Capture the cell that displays the provided text and extract its (x, y) central coordinate. 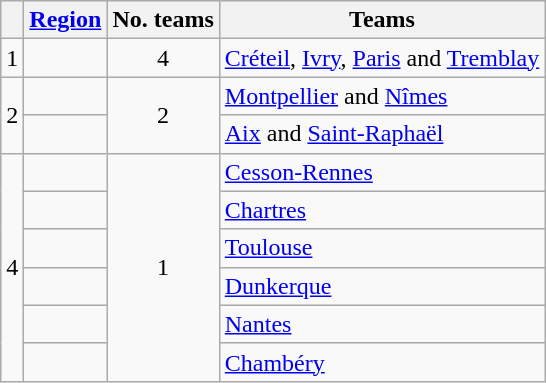
Chambéry (382, 362)
Créteil, Ivry, Paris and Tremblay (382, 58)
Region (66, 20)
Chartres (382, 210)
Aix and Saint-Raphaël (382, 134)
Montpellier and Nîmes (382, 96)
Dunkerque (382, 286)
Cesson-Rennes (382, 172)
Nantes (382, 324)
No. teams (163, 20)
Toulouse (382, 248)
Teams (382, 20)
